Locate the cell with the specified text and output its [x, y] center coordinate. 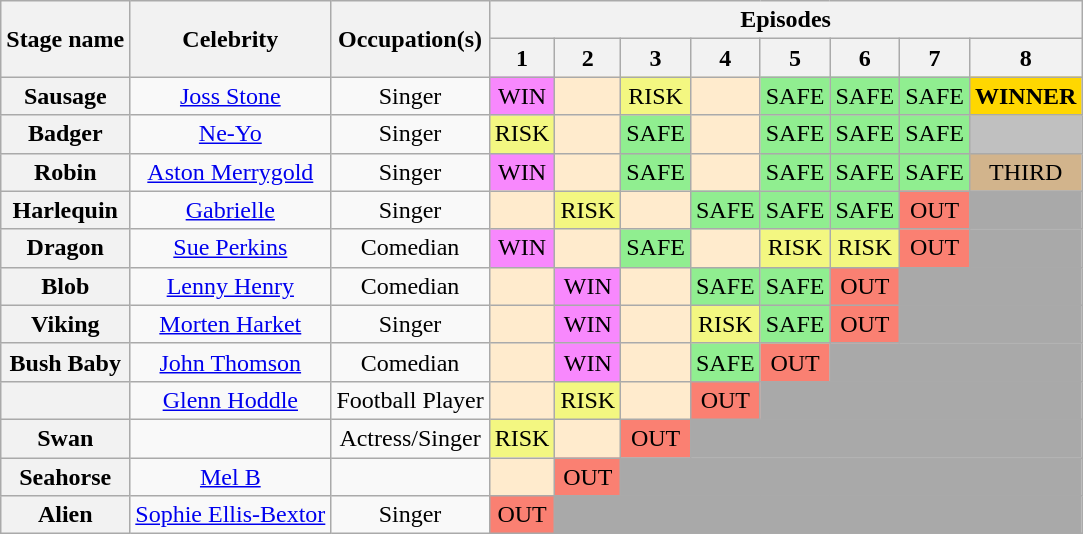
Gabrielle [230, 210]
Seahorse [66, 477]
Morten Harket [230, 324]
1 [522, 58]
Stage name [66, 39]
Dragon [66, 248]
3 [656, 58]
John Thomson [230, 362]
Football Player [410, 400]
5 [795, 58]
Alien [66, 515]
Viking [66, 324]
Actress/Singer [410, 438]
Celebrity [230, 39]
Sausage [66, 96]
Aston Merrygold [230, 172]
Sue Perkins [230, 248]
Swan [66, 438]
Glenn Hoddle [230, 400]
Mel B [230, 477]
Sophie Ellis-Bextor [230, 515]
Harlequin [66, 210]
Episodes [786, 20]
Robin [66, 172]
7 [935, 58]
Ne-Yo [230, 134]
Lenny Henry [230, 286]
Bush Baby [66, 362]
Blob [66, 286]
4 [725, 58]
Occupation(s) [410, 39]
8 [1025, 58]
2 [588, 58]
6 [865, 58]
THIRD [1025, 172]
WINNER [1025, 96]
Joss Stone [230, 96]
Badger [66, 134]
